Provide the [x, y] coordinate of the cell's center where the given text is located.  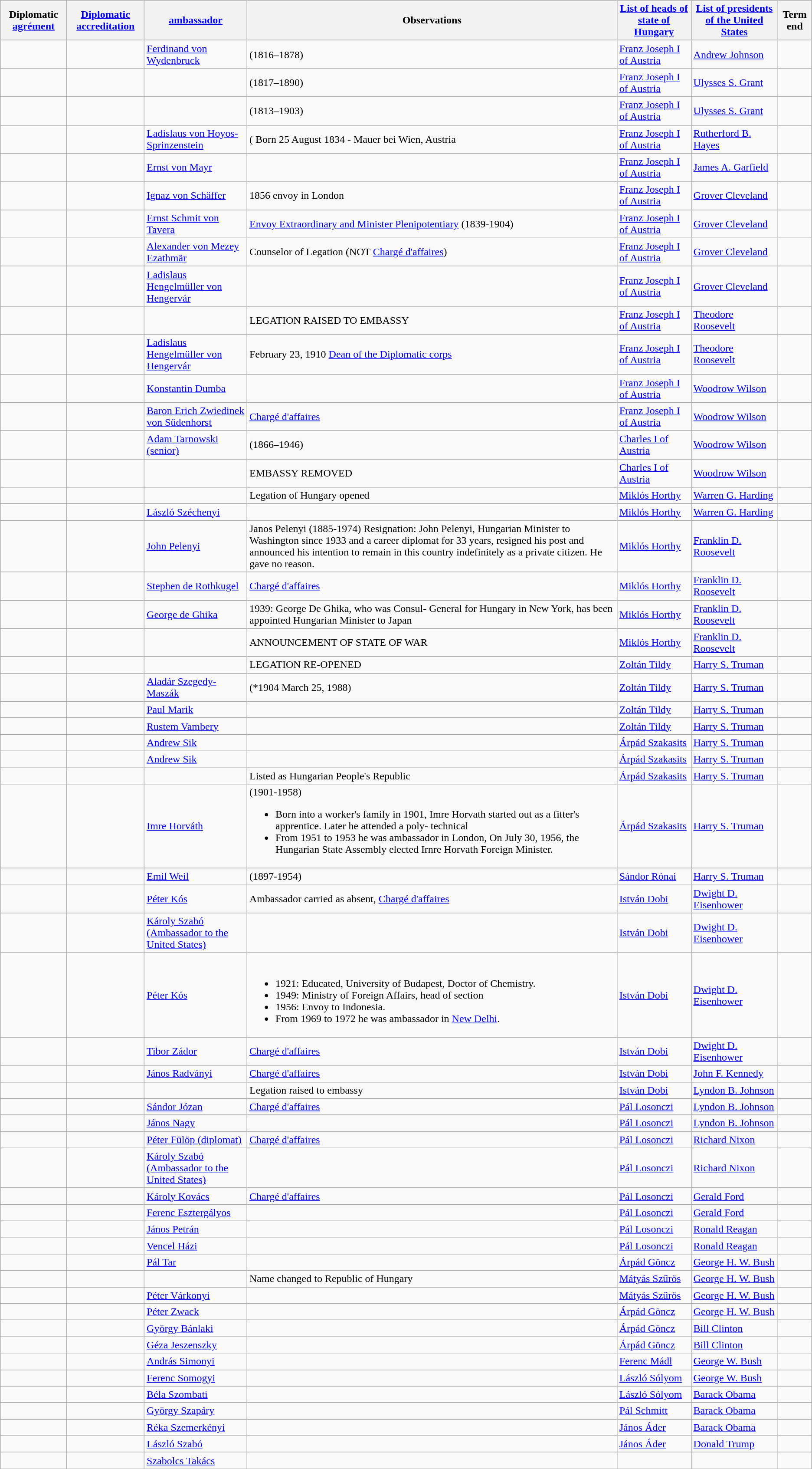
László Széchenyi [196, 512]
Baron Erich Zwiedinek von Südenhorst [196, 417]
Diplomatic agrément [34, 20]
Ladislaus von Hoyos-Sprinzenstein [196, 139]
Péter Zwack [196, 1312]
Legation of Hungary opened [432, 496]
ANNOUNCEMENT OF STATE OF WAR [432, 642]
Diplomatic accreditation [106, 20]
Károly Kovács [196, 1196]
Andrew Johnson [734, 55]
Ferenc Mádl [654, 1361]
Aladár Szegedy-Maszák [196, 687]
( Born 25 August 1834 - Mauer bei Wien, Austria [432, 139]
János Radványi [196, 1074]
Péter Várkonyi [196, 1295]
Tibor Zádor [196, 1051]
Ignaz von Schäffer [196, 195]
Ferenc Esztergályos [196, 1213]
Name changed to Republic of Hungary [432, 1279]
Ernst Schmit von Tavera [196, 224]
Ernst von Mayr [196, 168]
List of presidents of the United States [734, 20]
John F. Kennedy [734, 1074]
List of heads of state of Hungary [654, 20]
Rutherford B. Hayes [734, 139]
Counselor of Legation (NOT Chargé d'affaires) [432, 252]
Adam Tarnowski (senior) [196, 445]
Term end [795, 20]
Listed as Hungarian People's Republic [432, 776]
Envoy Extraordinary and Minister Plenipotentiary (1839-1904) [432, 224]
LEGATION RAISED TO EMBASSY [432, 320]
Pál Schmitt [654, 1411]
Stephen de Rothkugel [196, 586]
ambassador [196, 20]
Géza Jeszenszky [196, 1345]
Imre Horváth [196, 826]
Alexander von Mezey Ezathmär [196, 252]
Ambassador carried as absent, Chargé d'affaires [432, 899]
Ferdinand von Wydenbruck [196, 55]
Legation raised to embassy [432, 1090]
John Pelenyi [196, 546]
Konstantin Dumba [196, 388]
János Nagy [196, 1123]
Paul Marik [196, 710]
Rustem Vambery [196, 726]
Réka Szemerkényi [196, 1427]
EMBASSY REMOVED [432, 473]
Sándor Józan [196, 1107]
Sándor Rónai [654, 877]
Vencel Házi [196, 1246]
András Simonyi [196, 1361]
(1817–1890) [432, 82]
(1866–1946) [432, 445]
(*1904 March 25, 1988) [432, 687]
Pál Tar [196, 1262]
(1897-1954) [432, 877]
(1816–1878) [432, 55]
Observations [432, 20]
Ferenc Somogyi [196, 1378]
Donald Trump [734, 1444]
1939: George De Ghika, who was Consul- General for Hungary in New York, has been appointed Hungarian Minister to Japan [432, 615]
James A. Garfield [734, 168]
1856 envoy in London [432, 195]
György Bánlaki [196, 1328]
LEGATION RE-OPENED [432, 665]
George de Ghika [196, 615]
László Szabó [196, 1444]
(1813–1903) [432, 111]
Péter Fülöp (diplomat) [196, 1140]
György Szapáry [196, 1411]
Szabolcs Takács [196, 1460]
Emil Weil [196, 877]
February 23, 1910 Dean of the Diplomatic corps [432, 354]
János Petrán [196, 1229]
Béla Szombati [196, 1394]
